From the cell containing the given text, extract its center point as [x, y] coordinate. 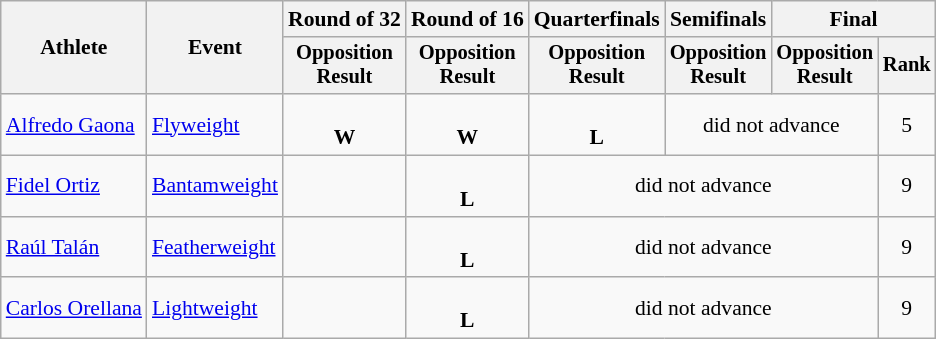
Final [853, 19]
5 [907, 124]
Bantamweight [215, 186]
Event [215, 48]
Fidel Ortiz [74, 186]
Lightweight [215, 308]
Raúl Talán [74, 248]
Round of 32 [344, 19]
Featherweight [215, 248]
Quarterfinals [597, 19]
Alfredo Gaona [74, 124]
Rank [907, 66]
Flyweight [215, 124]
Carlos Orellana [74, 308]
Athlete [74, 48]
Round of 16 [468, 19]
Semifinals [718, 19]
